Extract the (X, Y) coordinate from the center of the cell holding the provided text.  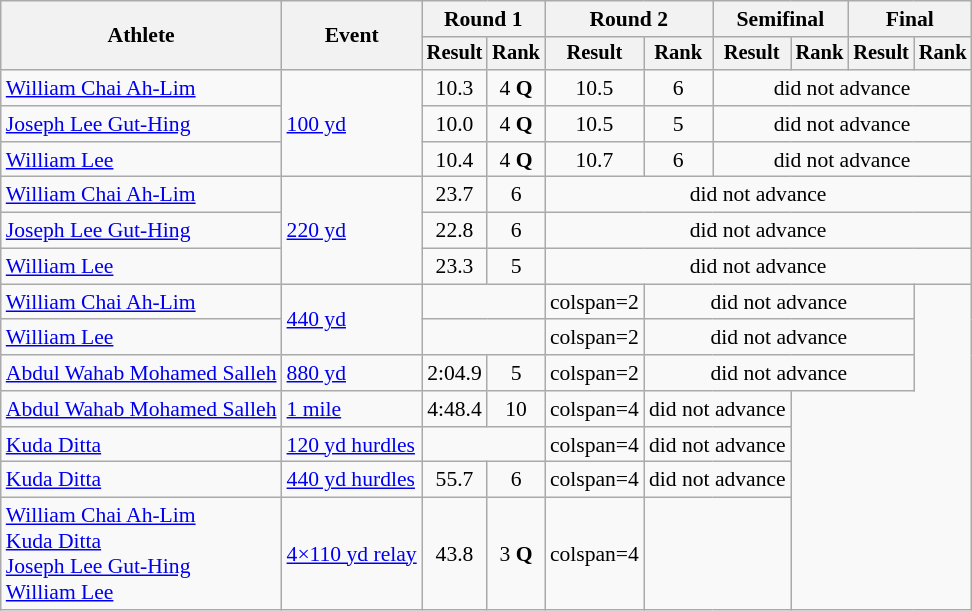
Semifinal (781, 19)
4×110 yd relay (352, 554)
440 yd hurdles (352, 480)
10.4 (455, 160)
23.3 (455, 267)
Athlete (142, 36)
3 Q (516, 554)
Round 2 (629, 19)
10 (516, 409)
10.7 (594, 160)
23.7 (455, 195)
William Chai Ah-LimKuda DittaJoseph Lee Gut-HingWilliam Lee (142, 554)
880 yd (352, 373)
220 yd (352, 230)
43.8 (455, 554)
2:04.9 (455, 373)
22.8 (455, 231)
4:48.4 (455, 409)
1 mile (352, 409)
100 yd (352, 124)
10.3 (455, 88)
55.7 (455, 480)
Final (910, 19)
Event (352, 36)
Round 1 (484, 19)
120 yd hurdles (352, 445)
10.0 (455, 124)
440 yd (352, 320)
